Return (X, Y) of the center of cell containing provided text 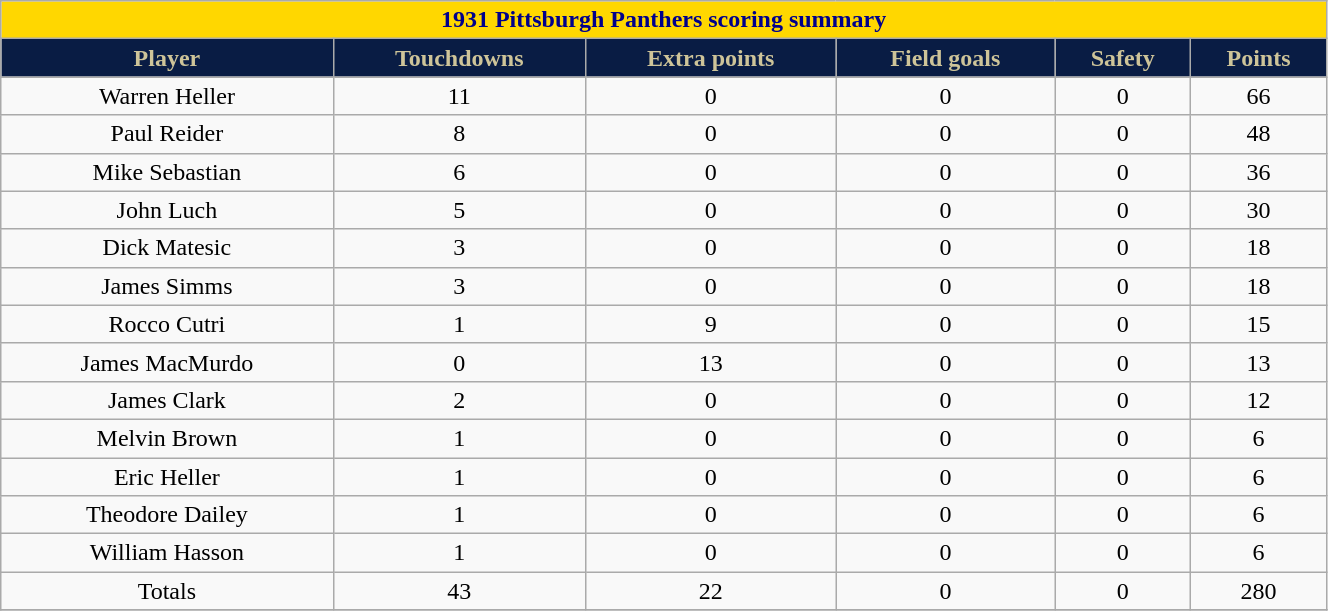
James MacMurdo (167, 362)
Dick Matesic (167, 248)
22 (711, 591)
Safety (1123, 58)
30 (1259, 210)
Field goals (946, 58)
Touchdowns (459, 58)
9 (711, 324)
15 (1259, 324)
1931 Pittsburgh Panthers scoring summary (664, 20)
Paul Reider (167, 134)
11 (459, 96)
5 (459, 210)
Eric Heller (167, 477)
Totals (167, 591)
James Clark (167, 400)
Player (167, 58)
Theodore Dailey (167, 515)
Rocco Cutri (167, 324)
Points (1259, 58)
John Luch (167, 210)
66 (1259, 96)
280 (1259, 591)
James Simms (167, 286)
12 (1259, 400)
8 (459, 134)
2 (459, 400)
43 (459, 591)
William Hasson (167, 553)
Warren Heller (167, 96)
Melvin Brown (167, 438)
Extra points (711, 58)
36 (1259, 172)
48 (1259, 134)
Mike Sebastian (167, 172)
